Provide the [X, Y] coordinate of the cell's center where the given text is located.  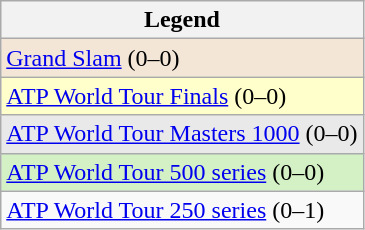
ATP World Tour 250 series (0–1) [182, 210]
Grand Slam (0–0) [182, 58]
ATP World Tour Masters 1000 (0–0) [182, 134]
ATP World Tour 500 series (0–0) [182, 172]
ATP World Tour Finals (0–0) [182, 96]
Legend [182, 20]
